Return (X, Y) of the center of cell containing provided text 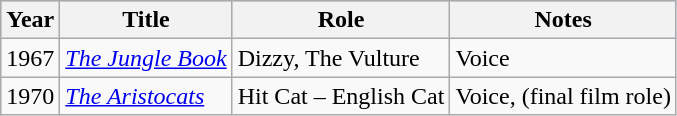
Role (341, 20)
Notes (564, 20)
Title (146, 20)
Hit Cat – English Cat (341, 96)
Voice (564, 58)
1967 (30, 58)
The Aristocats (146, 96)
The Jungle Book (146, 58)
1970 (30, 96)
Year (30, 20)
Dizzy, The Vulture (341, 58)
Voice, (final film role) (564, 96)
